Extract the (x, y) coordinate from the center of the cell holding the provided text.  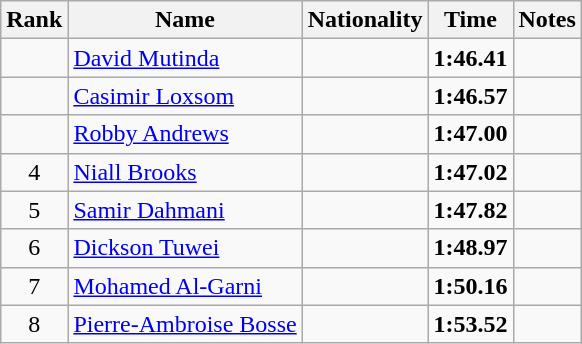
5 (34, 210)
Niall Brooks (185, 172)
Dickson Tuwei (185, 248)
1:46.57 (470, 96)
Time (470, 20)
Rank (34, 20)
Name (185, 20)
8 (34, 324)
1:46.41 (470, 58)
1:48.97 (470, 248)
1:47.02 (470, 172)
Casimir Loxsom (185, 96)
Pierre-Ambroise Bosse (185, 324)
4 (34, 172)
1:47.00 (470, 134)
6 (34, 248)
7 (34, 286)
1:47.82 (470, 210)
1:50.16 (470, 286)
David Mutinda (185, 58)
Notes (547, 20)
Nationality (365, 20)
Robby Andrews (185, 134)
Mohamed Al-Garni (185, 286)
Samir Dahmani (185, 210)
1:53.52 (470, 324)
